Extract the [X, Y] coordinate from the center of the cell holding the provided text.  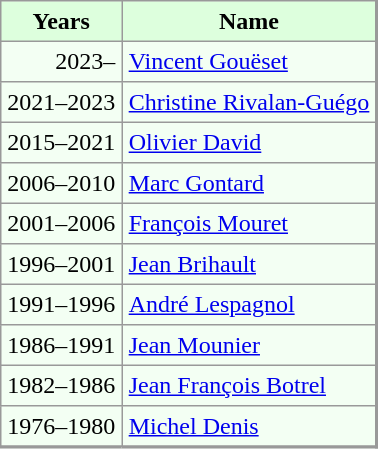
2001–2006 [61, 223]
2021–2023 [61, 102]
2006–2010 [61, 183]
1991–1996 [61, 304]
Vincent Gouëset [250, 61]
Jean François Botrel [250, 385]
François Mouret [250, 223]
Name [250, 21]
André Lespagnol [250, 304]
Marc Gontard [250, 183]
Christine Rivalan-Guégo [250, 102]
Olivier David [250, 142]
Jean Mounier [250, 345]
2023– [61, 61]
2015–2021 [61, 142]
Michel Denis [250, 426]
Jean Brihault [250, 264]
1976–1980 [61, 426]
1982–1986 [61, 385]
Years [61, 21]
1986–1991 [61, 345]
1996–2001 [61, 264]
